From the cell containing the given text, extract its center point as [x, y] coordinate. 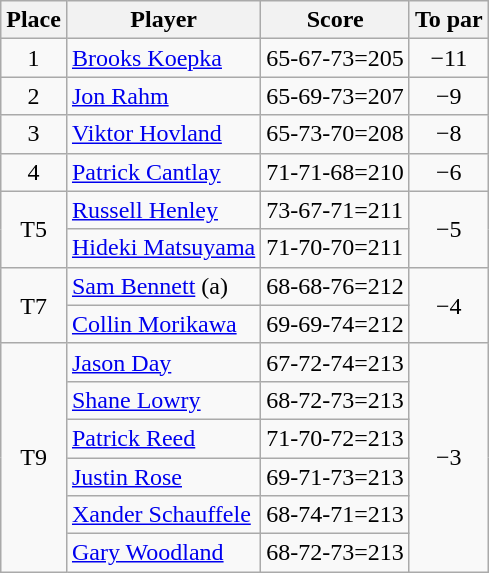
Place [34, 20]
T7 [34, 305]
To par [448, 20]
−11 [448, 58]
Score [336, 20]
3 [34, 134]
73-67-71=211 [336, 210]
Brooks Koepka [163, 58]
67-72-74=213 [336, 362]
Gary Woodland [163, 553]
Xander Schauffele [163, 515]
−8 [448, 134]
Collin Morikawa [163, 324]
Russell Henley [163, 210]
71-70-72=213 [336, 438]
−5 [448, 229]
68-68-76=212 [336, 286]
Jason Day [163, 362]
Shane Lowry [163, 400]
Justin Rose [163, 477]
4 [34, 172]
71-70-70=211 [336, 248]
−4 [448, 305]
Hideki Matsuyama [163, 248]
2 [34, 96]
Patrick Reed [163, 438]
1 [34, 58]
Sam Bennett (a) [163, 286]
−6 [448, 172]
T9 [34, 457]
−9 [448, 96]
69-71-73=213 [336, 477]
T5 [34, 229]
65-67-73=205 [336, 58]
Viktor Hovland [163, 134]
65-73-70=208 [336, 134]
Player [163, 20]
71-71-68=210 [336, 172]
68-74-71=213 [336, 515]
69-69-74=212 [336, 324]
Jon Rahm [163, 96]
Patrick Cantlay [163, 172]
−3 [448, 457]
65-69-73=207 [336, 96]
